Return the (X, Y) coordinate for the center point of the cell that contains the specified text.  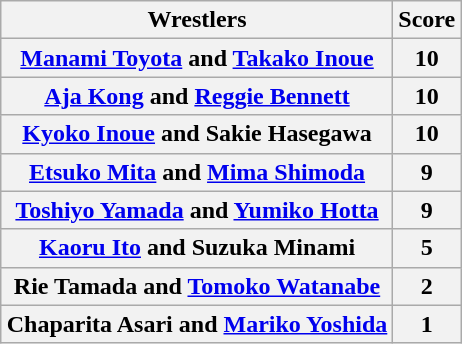
Rie Tamada and Tomoko Watanabe (197, 286)
Toshiyo Yamada and Yumiko Hotta (197, 210)
Kyoko Inoue and Sakie Hasegawa (197, 134)
5 (427, 248)
Kaoru Ito and Suzuka Minami (197, 248)
Aja Kong and Reggie Bennett (197, 96)
Score (427, 20)
Etsuko Mita and Mima Shimoda (197, 172)
Wrestlers (197, 20)
2 (427, 286)
1 (427, 324)
Manami Toyota and Takako Inoue (197, 58)
Chaparita Asari and Mariko Yoshida (197, 324)
